Provide the (X, Y) coordinate of the cell's center where the given text is located.  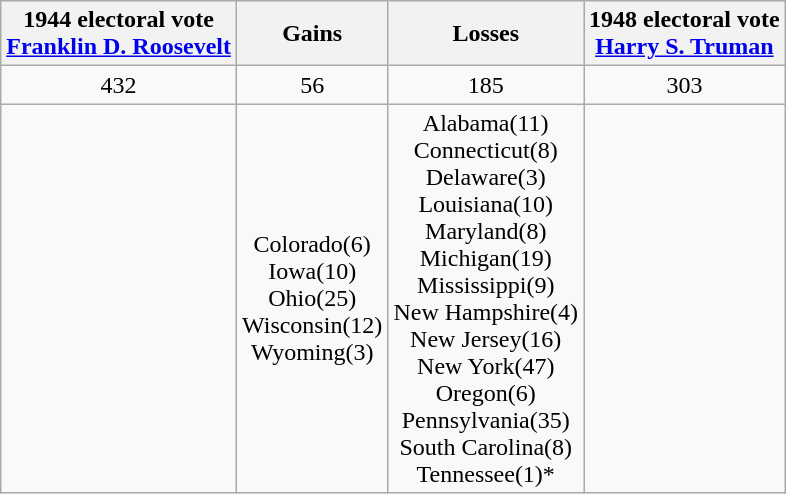
1944 electoral voteFranklin D. Roosevelt (119, 34)
1948 electoral voteHarry S. Truman (685, 34)
303 (685, 85)
56 (312, 85)
185 (486, 85)
432 (119, 85)
Losses (486, 34)
Colorado(6)Iowa(10)Ohio(25)Wisconsin(12)Wyoming(3) (312, 298)
Gains (312, 34)
